Pinpoint the cell where the given text exists, returning its [X, Y] midpoint coordinate. 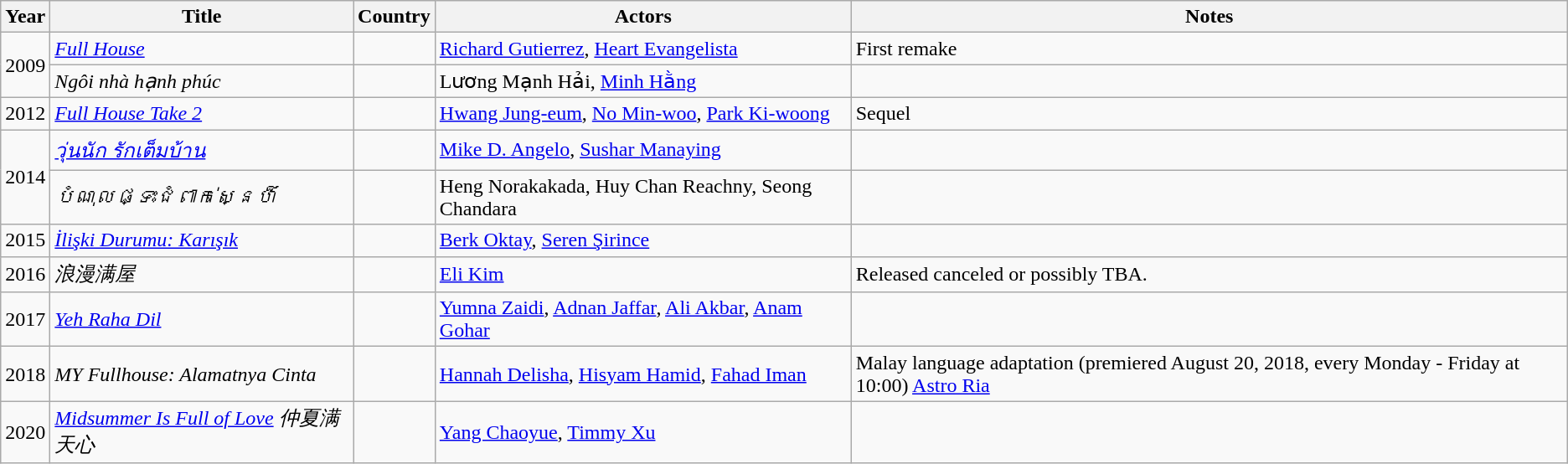
Yeh Raha Dil [202, 320]
2017 [25, 320]
Lương Mạnh Hải, Minh Hằng [643, 81]
Year [25, 17]
Released canceled or possibly TBA. [1210, 275]
MY Fullhouse: Alamatnya Cinta [202, 374]
Country [395, 17]
First remake [1210, 49]
Hannah Delisha, Hisyam Hamid, Fahad Iman [643, 374]
İlişki Durumu: Karışık [202, 240]
Full House [202, 49]
2014 [25, 177]
Yang Chaoyue, Timmy Xu [643, 432]
Richard Gutierrez, Heart Evangelista [643, 49]
Ngôi nhà hạnh phúc [202, 81]
2015 [25, 240]
Midsummer Is Full of Love 仲夏满天心 [202, 432]
Notes [1210, 17]
Full House Take 2 [202, 113]
Eli Kim [643, 275]
បំណុលផ្ទះជំពាក់ស្នេហ៏ [202, 198]
Title [202, 17]
2012 [25, 113]
浪漫满屋 [202, 275]
Actors [643, 17]
2016 [25, 275]
2020 [25, 432]
Sequel [1210, 113]
Heng Norakakada, Huy Chan Reachny, Seong Chandara [643, 198]
Malay language adaptation (premiered August 20, 2018, every Monday - Friday at 10:00) Astro Ria [1210, 374]
วุ่นนัก รักเต็มบ้าน [202, 149]
Mike D. Angelo, Sushar Manaying [643, 149]
Berk Oktay, Seren Şirince [643, 240]
Hwang Jung-eum, No Min-woo, Park Ki-woong [643, 113]
2009 [25, 65]
2018 [25, 374]
Yumna Zaidi, Adnan Jaffar, Ali Akbar, Anam Gohar [643, 320]
